Find where the given text appears and provide that cell's center as (X, Y) coordinate. 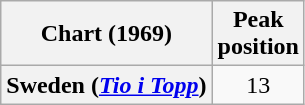
13 (258, 85)
Chart (1969) (106, 34)
Sweden (Tio i Topp) (106, 85)
Peakposition (258, 34)
